Determine the [x, y] coordinate at the center of the cell enclosing the given text.  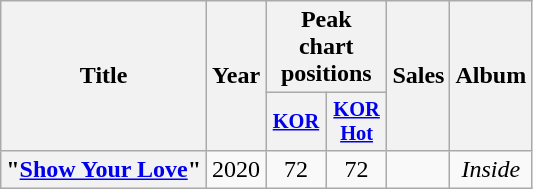
Year [236, 76]
"Show Your Love" [104, 169]
Album [491, 76]
2020 [236, 169]
KOR [296, 122]
Inside [491, 169]
Peak chart positions [326, 47]
KORHot [356, 122]
Title [104, 76]
Sales [418, 76]
